Identify which cell holds the provided text, then report its (X, Y) central coordinate. 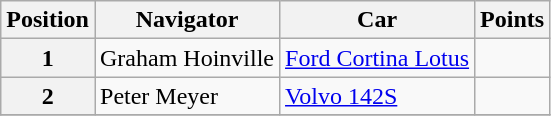
Peter Meyer (186, 96)
Graham Hoinville (186, 58)
1 (48, 58)
Ford Cortina Lotus (378, 58)
Volvo 142S (378, 96)
Points (512, 20)
2 (48, 96)
Navigator (186, 20)
Position (48, 20)
Car (378, 20)
